Determine the (X, Y) coordinate at the center of the cell enclosing the given text.  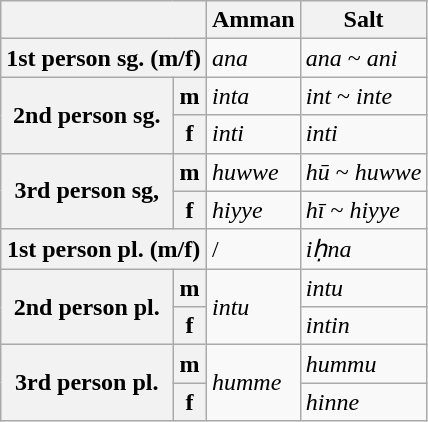
hummu (364, 364)
2nd person sg. (87, 115)
ana ~ ani (364, 58)
intin (364, 326)
3rd person pl. (87, 383)
hinne (364, 402)
3rd person sg, (87, 191)
humme (253, 383)
inta (253, 96)
hū ~ huwwe (364, 172)
2nd person pl. (87, 307)
int ~ inte (364, 96)
ana (253, 58)
hiyye (253, 210)
Amman (253, 20)
/ (253, 249)
1st person sg. (m/f) (104, 58)
iḥna (364, 249)
huwwe (253, 172)
1st person pl. (m/f) (104, 249)
hī ~ hiyye (364, 210)
Salt (364, 20)
